Return [X, Y] of the center of cell containing provided text 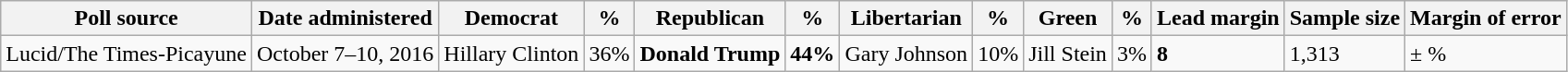
Lucid/The Times-Picayune [127, 54]
8 [1218, 54]
Lead margin [1218, 18]
Democrat [512, 18]
44% [813, 54]
Green [1068, 18]
Libertarian [906, 18]
Donald Trump [710, 54]
1,313 [1344, 54]
36% [610, 54]
Jill Stein [1068, 54]
October 7–10, 2016 [345, 54]
Poll source [127, 18]
Hillary Clinton [512, 54]
Sample size [1344, 18]
Date administered [345, 18]
Gary Johnson [906, 54]
Republican [710, 18]
± % [1486, 54]
10% [998, 54]
3% [1131, 54]
Margin of error [1486, 18]
